For the text-containing cell, return its midpoint in (x, y) coordinate format. 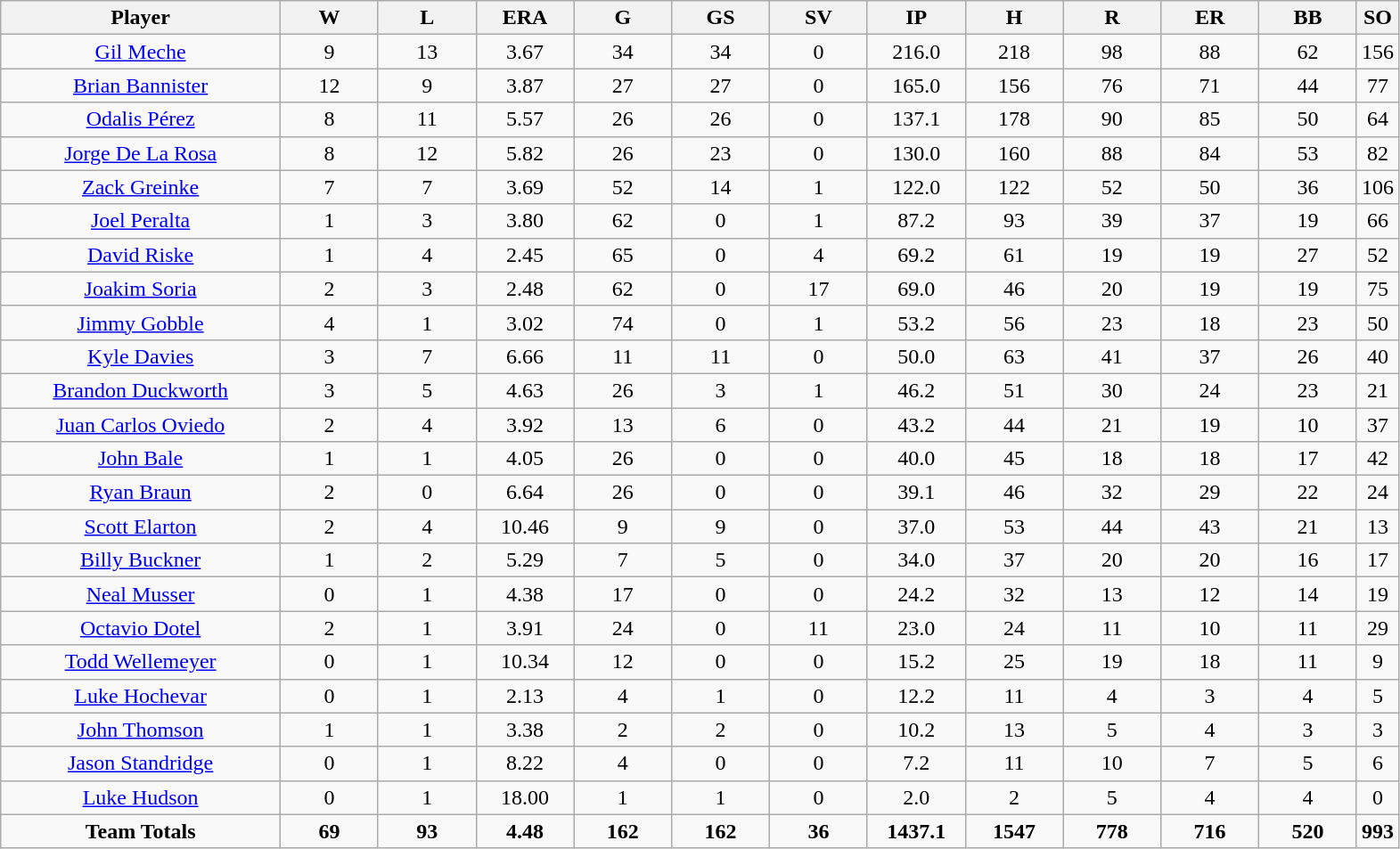
L (427, 18)
61 (1014, 255)
90 (1112, 119)
993 (1378, 831)
39 (1112, 221)
SV (819, 18)
39.1 (916, 493)
106 (1378, 187)
43 (1210, 527)
23.0 (916, 628)
160 (1014, 153)
63 (1014, 356)
46.2 (916, 390)
3.67 (525, 52)
56 (1014, 322)
87.2 (916, 221)
5.57 (525, 119)
Neal Musser (141, 594)
Team Totals (141, 831)
3.80 (525, 221)
G (623, 18)
Player (141, 18)
Luke Hochevar (141, 696)
40.0 (916, 459)
Todd Wellemeyer (141, 662)
66 (1378, 221)
1547 (1014, 831)
178 (1014, 119)
82 (1378, 153)
2.13 (525, 696)
64 (1378, 119)
4.63 (525, 390)
Brian Bannister (141, 86)
778 (1112, 831)
7.2 (916, 763)
3.69 (525, 187)
Octavio Dotel (141, 628)
18.00 (525, 797)
85 (1210, 119)
3.91 (525, 628)
74 (623, 322)
Brandon Duckworth (141, 390)
Scott Elarton (141, 527)
BB (1308, 18)
2.45 (525, 255)
Zack Greinke (141, 187)
IP (916, 18)
ER (1210, 18)
75 (1378, 289)
520 (1308, 831)
SO (1378, 18)
Joakim Soria (141, 289)
Jimmy Gobble (141, 322)
716 (1210, 831)
2.0 (916, 797)
2.48 (525, 289)
3.02 (525, 322)
John Bale (141, 459)
Joel Peralta (141, 221)
69.0 (916, 289)
165.0 (916, 86)
41 (1112, 356)
W (329, 18)
218 (1014, 52)
6.64 (525, 493)
71 (1210, 86)
122.0 (916, 187)
4.48 (525, 831)
34.0 (916, 560)
10.46 (525, 527)
3.38 (525, 730)
76 (1112, 86)
5.82 (525, 153)
216.0 (916, 52)
122 (1014, 187)
77 (1378, 86)
10.34 (525, 662)
42 (1378, 459)
Luke Hudson (141, 797)
H (1014, 18)
3.92 (525, 425)
45 (1014, 459)
69 (329, 831)
98 (1112, 52)
Gil Meche (141, 52)
6.66 (525, 356)
Kyle Davies (141, 356)
25 (1014, 662)
Billy Buckner (141, 560)
51 (1014, 390)
1437.1 (916, 831)
Odalis Pérez (141, 119)
Juan Carlos Oviedo (141, 425)
8.22 (525, 763)
16 (1308, 560)
22 (1308, 493)
4.38 (525, 594)
10.2 (916, 730)
37.0 (916, 527)
24.2 (916, 594)
137.1 (916, 119)
GS (721, 18)
12.2 (916, 696)
43.2 (916, 425)
69.2 (916, 255)
Jorge De La Rosa (141, 153)
5.29 (525, 560)
4.05 (525, 459)
David Riske (141, 255)
ERA (525, 18)
15.2 (916, 662)
John Thomson (141, 730)
50.0 (916, 356)
R (1112, 18)
40 (1378, 356)
30 (1112, 390)
Ryan Braun (141, 493)
130.0 (916, 153)
3.87 (525, 86)
53.2 (916, 322)
84 (1210, 153)
Jason Standridge (141, 763)
65 (623, 255)
